Locate the cell with the specified text and output its (X, Y) center coordinate. 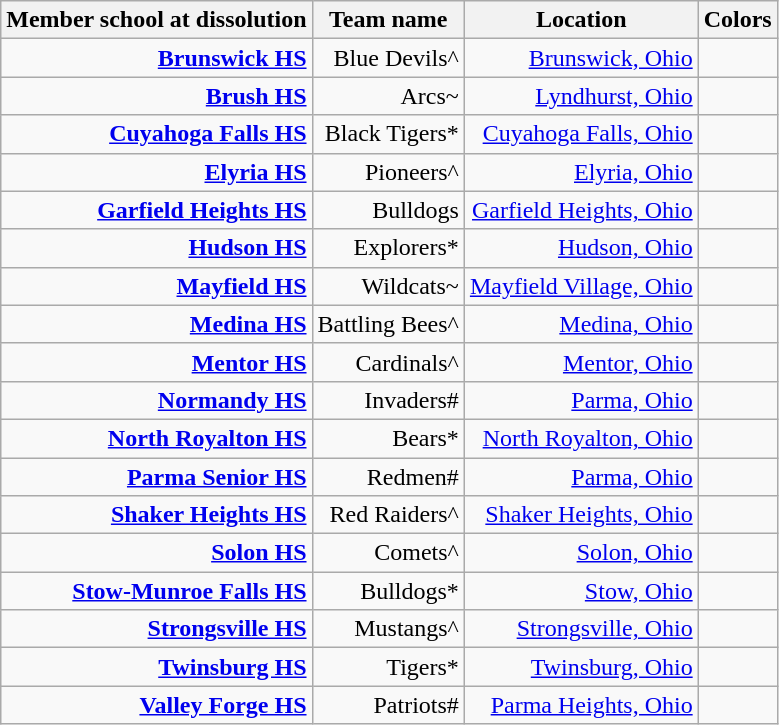
Brush HS (156, 96)
Invaders# (388, 400)
Red Raiders^ (388, 515)
Patriots# (388, 705)
Cardinals^ (388, 362)
Colors (738, 20)
Brunswick HS (156, 58)
North Royalton HS (156, 438)
Parma Heights, Ohio (581, 705)
Tigers* (388, 667)
Stow, Ohio (581, 591)
Twinsburg, Ohio (581, 667)
Garfield Heights, Ohio (581, 210)
Mayfield Village, Ohio (581, 286)
Medina, Ohio (581, 324)
Shaker Heights, Ohio (581, 515)
Valley Forge HS (156, 705)
North Royalton, Ohio (581, 438)
Solon HS (156, 553)
Member school at dissolution (156, 20)
Elyria, Ohio (581, 172)
Normandy HS (156, 400)
Hudson HS (156, 248)
Pioneers^ (388, 172)
Lyndhurst, Ohio (581, 96)
Blue Devils^ (388, 58)
Solon, Ohio (581, 553)
Hudson, Ohio (581, 248)
Bulldogs (388, 210)
Team name (388, 20)
Stow-Munroe Falls HS (156, 591)
Cuyahoga Falls HS (156, 134)
Redmen# (388, 477)
Strongsville HS (156, 629)
Parma Senior HS (156, 477)
Shaker Heights HS (156, 515)
Location (581, 20)
Bulldogs* (388, 591)
Comets^ (388, 553)
Mayfield HS (156, 286)
Explorers* (388, 248)
Mustangs^ (388, 629)
Mentor HS (156, 362)
Brunswick, Ohio (581, 58)
Strongsville, Ohio (581, 629)
Mentor, Ohio (581, 362)
Wildcats~ (388, 286)
Elyria HS (156, 172)
Garfield Heights HS (156, 210)
Battling Bees^ (388, 324)
Medina HS (156, 324)
Bears* (388, 438)
Cuyahoga Falls, Ohio (581, 134)
Black Tigers* (388, 134)
Arcs~ (388, 96)
Twinsburg HS (156, 667)
